Return the [x, y] coordinate for the center point of the cell that contains the specified text.  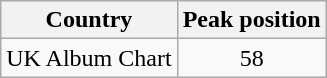
Peak position [252, 20]
58 [252, 58]
UK Album Chart [89, 58]
Country [89, 20]
